Detect which cell encompasses the target text, then output its (x, y) center coordinate. 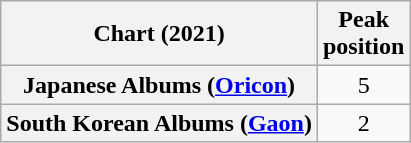
5 (363, 85)
Chart (2021) (160, 34)
2 (363, 123)
Peakposition (363, 34)
South Korean Albums (Gaon) (160, 123)
Japanese Albums (Oricon) (160, 85)
